Scan for the cell matching the given text and deliver its [X, Y] coordinate at center. 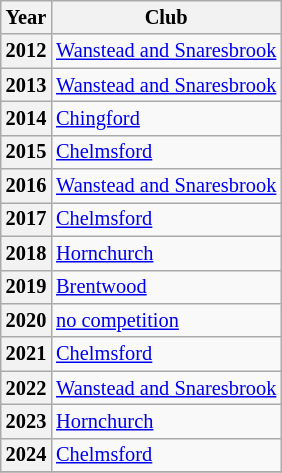
2020 [26, 320]
2021 [26, 354]
2019 [26, 287]
Brentwood [166, 287]
2015 [26, 152]
2016 [26, 186]
Club [166, 17]
no competition [166, 320]
2018 [26, 253]
2022 [26, 388]
2024 [26, 455]
2014 [26, 118]
2012 [26, 51]
Chingford [166, 118]
Year [26, 17]
2013 [26, 85]
2017 [26, 219]
2023 [26, 421]
